Return the [X, Y] coordinate for the center point of the cell that contains the specified text.  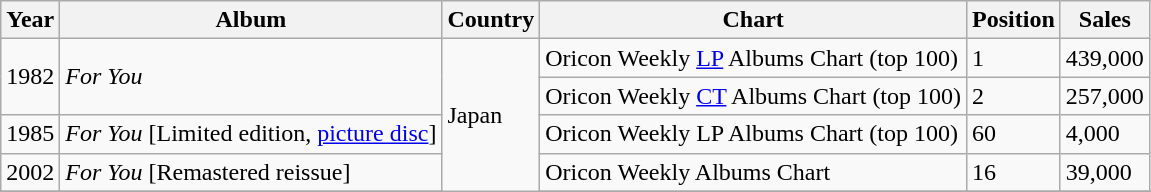
16 [1014, 172]
2 [1014, 96]
2002 [30, 172]
Position [1014, 20]
Country [491, 20]
For You [Limited edition, picture disc] [251, 134]
439,000 [1104, 58]
60 [1014, 134]
1982 [30, 77]
39,000 [1104, 172]
1 [1014, 58]
Year [30, 20]
For You [Remastered reissue] [251, 172]
For You [251, 77]
4,000 [1104, 134]
257,000 [1104, 96]
Oricon Weekly Albums Chart [754, 172]
Chart [754, 20]
Japan [491, 115]
Album [251, 20]
1985 [30, 134]
Sales [1104, 20]
Oricon Weekly CT Albums Chart (top 100) [754, 96]
